Search for the cell housing the specified text and yield its [X, Y] center coordinate. 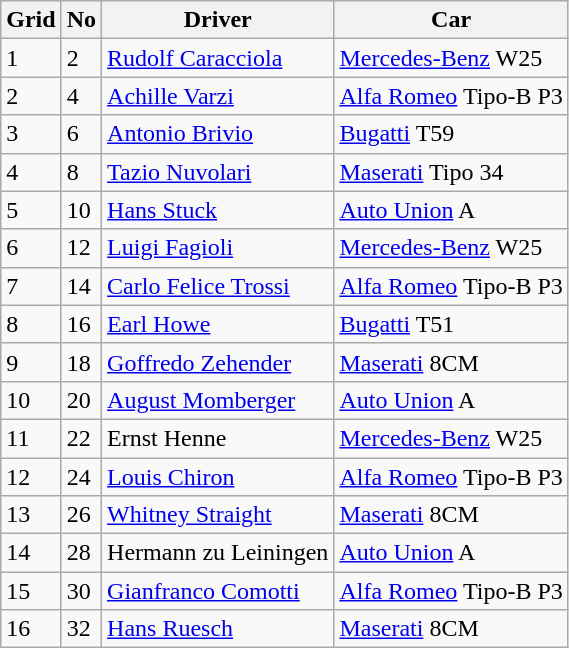
Goffredo Zehender [218, 362]
Carlo Felice Trossi [218, 286]
3 [31, 134]
32 [81, 629]
Ernst Henne [218, 438]
Grid [31, 20]
Tazio Nuvolari [218, 172]
Driver [218, 20]
Hans Ruesch [218, 629]
18 [81, 362]
Achille Varzi [218, 96]
7 [31, 286]
11 [31, 438]
Bugatti T59 [451, 134]
Bugatti T51 [451, 324]
Hans Stuck [218, 210]
13 [31, 515]
Maserati Tipo 34 [451, 172]
9 [31, 362]
Rudolf Caracciola [218, 58]
Earl Howe [218, 324]
1 [31, 58]
20 [81, 400]
15 [31, 591]
5 [31, 210]
24 [81, 477]
30 [81, 591]
28 [81, 553]
No [81, 20]
Louis Chiron [218, 477]
Luigi Fagioli [218, 248]
22 [81, 438]
Whitney Straight [218, 515]
Hermann zu Leiningen [218, 553]
26 [81, 515]
Gianfranco Comotti [218, 591]
Car [451, 20]
Antonio Brivio [218, 134]
August Momberger [218, 400]
